Search for the cell housing the specified text and yield its [x, y] center coordinate. 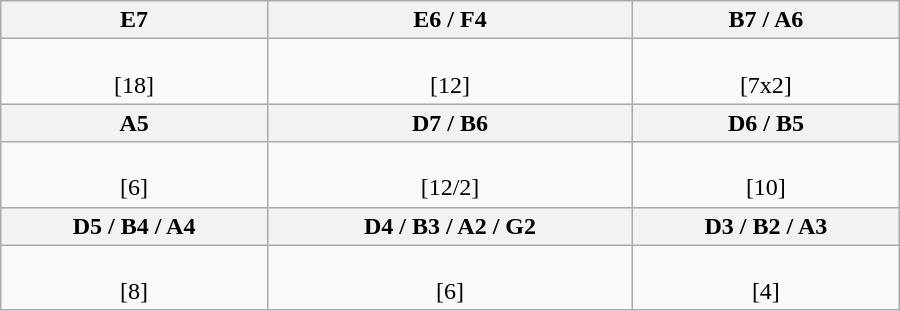
D3 / B2 / A3 [766, 226]
D7 / B6 [450, 123]
[7x2] [766, 72]
D6 / B5 [766, 123]
E6 / F4 [450, 20]
[8] [134, 278]
E7 [134, 20]
B7 / A6 [766, 20]
[12/2] [450, 174]
D4 / B3 / A2 / G2 [450, 226]
[10] [766, 174]
[12] [450, 72]
[4] [766, 278]
D5 / B4 / A4 [134, 226]
A5 [134, 123]
[18] [134, 72]
